Determine the [X, Y] coordinate at the center of the cell enclosing the given text.  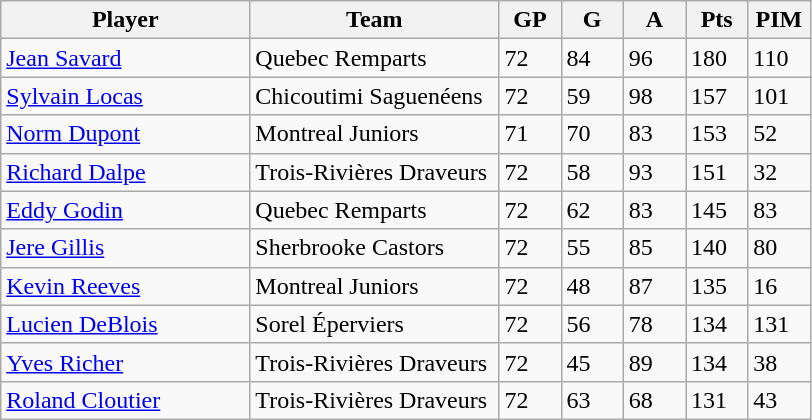
68 [654, 400]
70 [592, 134]
59 [592, 96]
Richard Dalpe [126, 172]
145 [717, 210]
Lucien DeBlois [126, 324]
Kevin Reeves [126, 286]
Yves Richer [126, 362]
Chicoutimi Saguenéens [374, 96]
Sherbrooke Castors [374, 248]
151 [717, 172]
38 [779, 362]
43 [779, 400]
93 [654, 172]
140 [717, 248]
Jere Gillis [126, 248]
Eddy Godin [126, 210]
63 [592, 400]
52 [779, 134]
153 [717, 134]
Sorel Éperviers [374, 324]
89 [654, 362]
Jean Savard [126, 58]
58 [592, 172]
62 [592, 210]
85 [654, 248]
98 [654, 96]
PIM [779, 20]
32 [779, 172]
78 [654, 324]
157 [717, 96]
Pts [717, 20]
80 [779, 248]
180 [717, 58]
71 [530, 134]
G [592, 20]
48 [592, 286]
Team [374, 20]
Sylvain Locas [126, 96]
84 [592, 58]
55 [592, 248]
Norm Dupont [126, 134]
16 [779, 286]
GP [530, 20]
A [654, 20]
56 [592, 324]
Player [126, 20]
96 [654, 58]
110 [779, 58]
101 [779, 96]
135 [717, 286]
87 [654, 286]
45 [592, 362]
Roland Cloutier [126, 400]
